From the cell containing the given text, extract its center point as [x, y] coordinate. 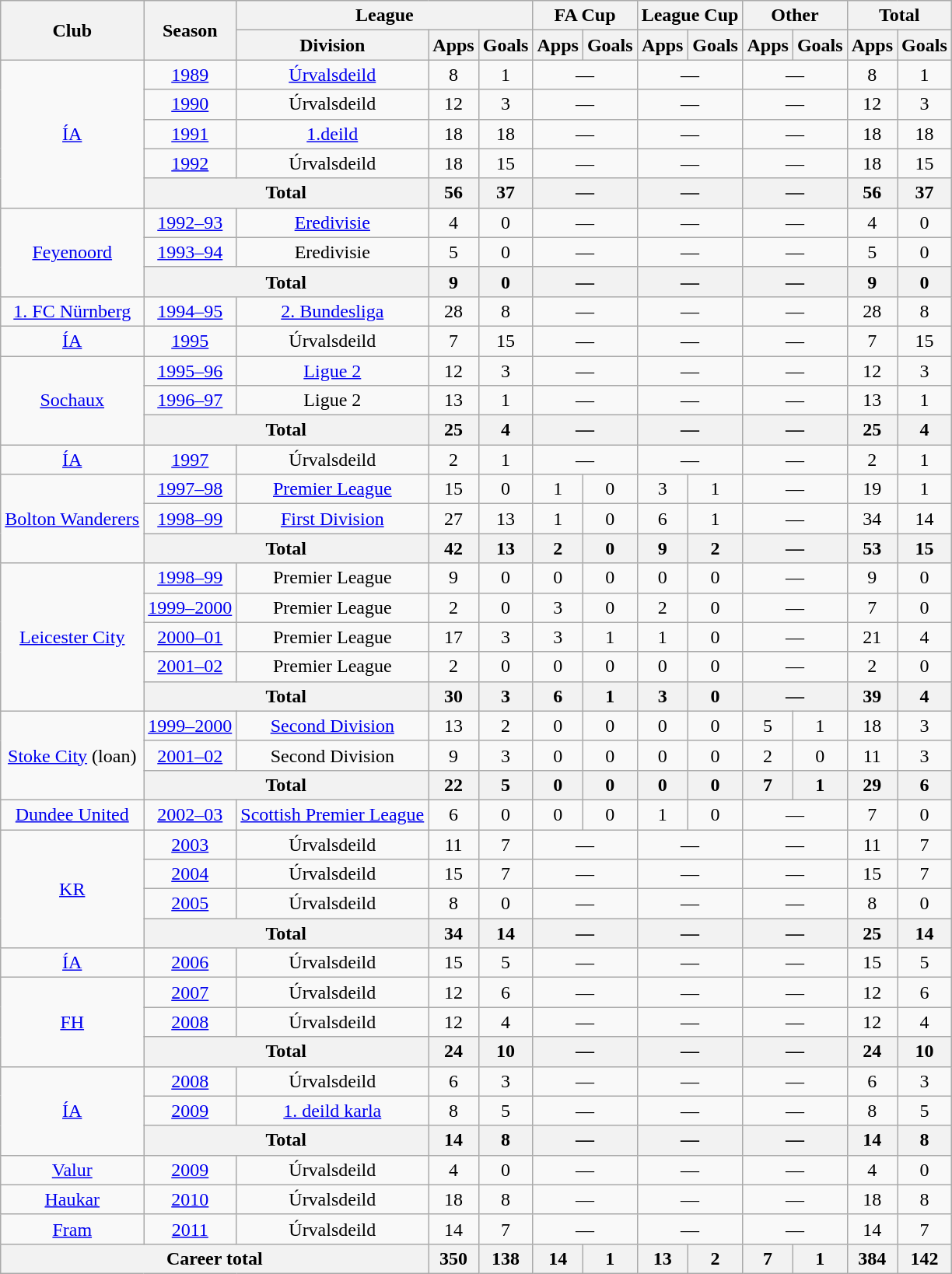
2006 [190, 963]
22 [453, 785]
1995 [190, 341]
1995–96 [190, 371]
Scottish Premier League [333, 814]
2005 [190, 904]
53 [872, 548]
Club [72, 30]
KR [72, 888]
21 [872, 637]
1994–95 [190, 311]
1991 [190, 134]
42 [453, 548]
2. Bundesliga [333, 311]
Season [190, 30]
League Cup [690, 16]
Sochaux [72, 401]
19 [872, 489]
1990 [190, 104]
First Division [333, 519]
Feyenoord [72, 252]
384 [872, 1258]
Dundee United [72, 814]
Bolton Wanderers [72, 519]
League [384, 16]
Other [795, 16]
27 [453, 519]
Division [333, 45]
1992 [190, 163]
30 [453, 696]
Career total [215, 1258]
Haukar [72, 1199]
1989 [190, 75]
FA Cup [585, 16]
Valur [72, 1170]
1. deild karla [333, 1111]
Stoke City (loan) [72, 755]
2003 [190, 844]
142 [925, 1258]
2000–01 [190, 637]
1997–98 [190, 489]
1996–97 [190, 401]
Leicester City [72, 637]
2007 [190, 992]
2011 [190, 1229]
1997 [190, 460]
1992–93 [190, 222]
2004 [190, 874]
39 [872, 696]
17 [453, 637]
138 [506, 1258]
2010 [190, 1199]
Fram [72, 1229]
1. FC Nürnberg [72, 311]
2002–03 [190, 814]
FH [72, 1022]
1993–94 [190, 252]
1.deild [333, 134]
29 [872, 785]
350 [453, 1258]
